Identify which cell holds the provided text, then report its [X, Y] central coordinate. 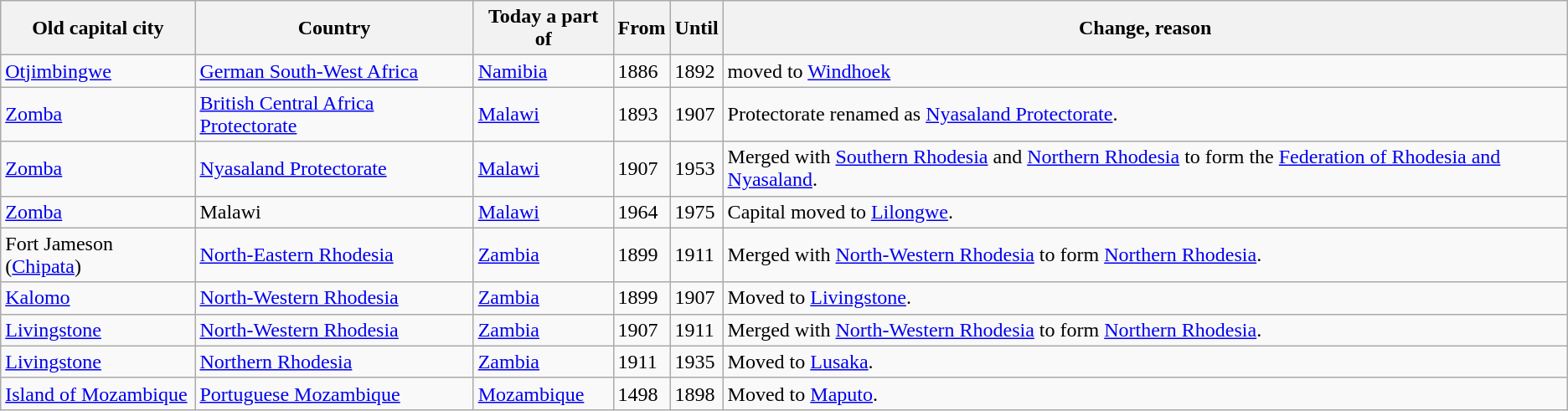
Nyasaland Protectorate [334, 169]
Old capital city [98, 28]
1935 [697, 362]
Otjimbingwe [98, 71]
1892 [697, 71]
Country [334, 28]
1953 [697, 169]
Moved to Lusaka. [1145, 362]
Island of Mozambique [98, 393]
Capital moved to Lilongwe. [1145, 212]
Fort Jameson (Chipata) [98, 254]
German South-West Africa [334, 71]
1964 [642, 212]
Protectorate renamed as Nyasaland Protectorate. [1145, 114]
Moved to Maputo. [1145, 393]
Northern Rhodesia [334, 362]
North-Eastern Rhodesia [334, 254]
Kalomo [98, 298]
Namibia [543, 71]
moved to Windhoek [1145, 71]
1898 [697, 393]
1886 [642, 71]
Mozambique [543, 393]
Portuguese Mozambique [334, 393]
Today a part of [543, 28]
Until [697, 28]
1975 [697, 212]
1893 [642, 114]
1498 [642, 393]
From [642, 28]
Moved to Livingstone. [1145, 298]
Change, reason [1145, 28]
Merged with Southern Rhodesia and Northern Rhodesia to form the Federation of Rhodesia and Nyasaland. [1145, 169]
British Central Africa Protectorate [334, 114]
